Provide the (x, y) coordinate of the cell's center where the given text is located.  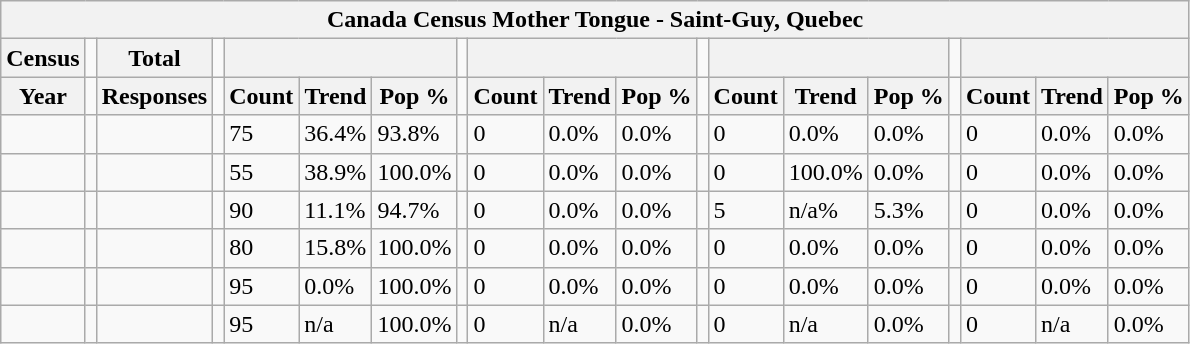
Canada Census Mother Tongue - Saint-Guy, Quebec (596, 20)
55 (262, 172)
11.1% (336, 210)
Census (43, 58)
5 (746, 210)
93.8% (414, 134)
75 (262, 134)
15.8% (336, 248)
n/a% (826, 210)
Total (154, 58)
90 (262, 210)
80 (262, 248)
Responses (154, 96)
Year (43, 96)
36.4% (336, 134)
5.3% (908, 210)
38.9% (336, 172)
94.7% (414, 210)
